Detect which cell encompasses the target text, then output its (X, Y) center coordinate. 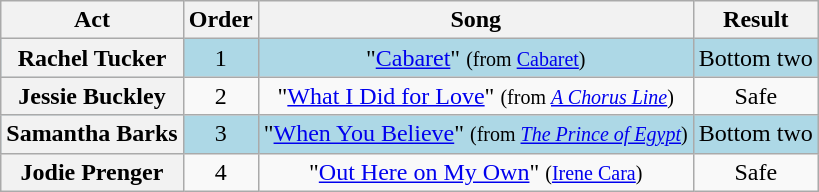
"Cabaret" (from Cabaret) (476, 58)
Result (756, 20)
Act (92, 20)
"When You Believe" (from The Prince of Egypt) (476, 134)
"Out Here on My Own" (Irene Cara) (476, 172)
Jodie Prenger (92, 172)
1 (220, 58)
Order (220, 20)
Song (476, 20)
3 (220, 134)
Samantha Barks (92, 134)
Rachel Tucker (92, 58)
2 (220, 96)
Jessie Buckley (92, 96)
"What I Did for Love" (from A Chorus Line) (476, 96)
4 (220, 172)
